Pinpoint the cell where the given text exists, returning its (x, y) midpoint coordinate. 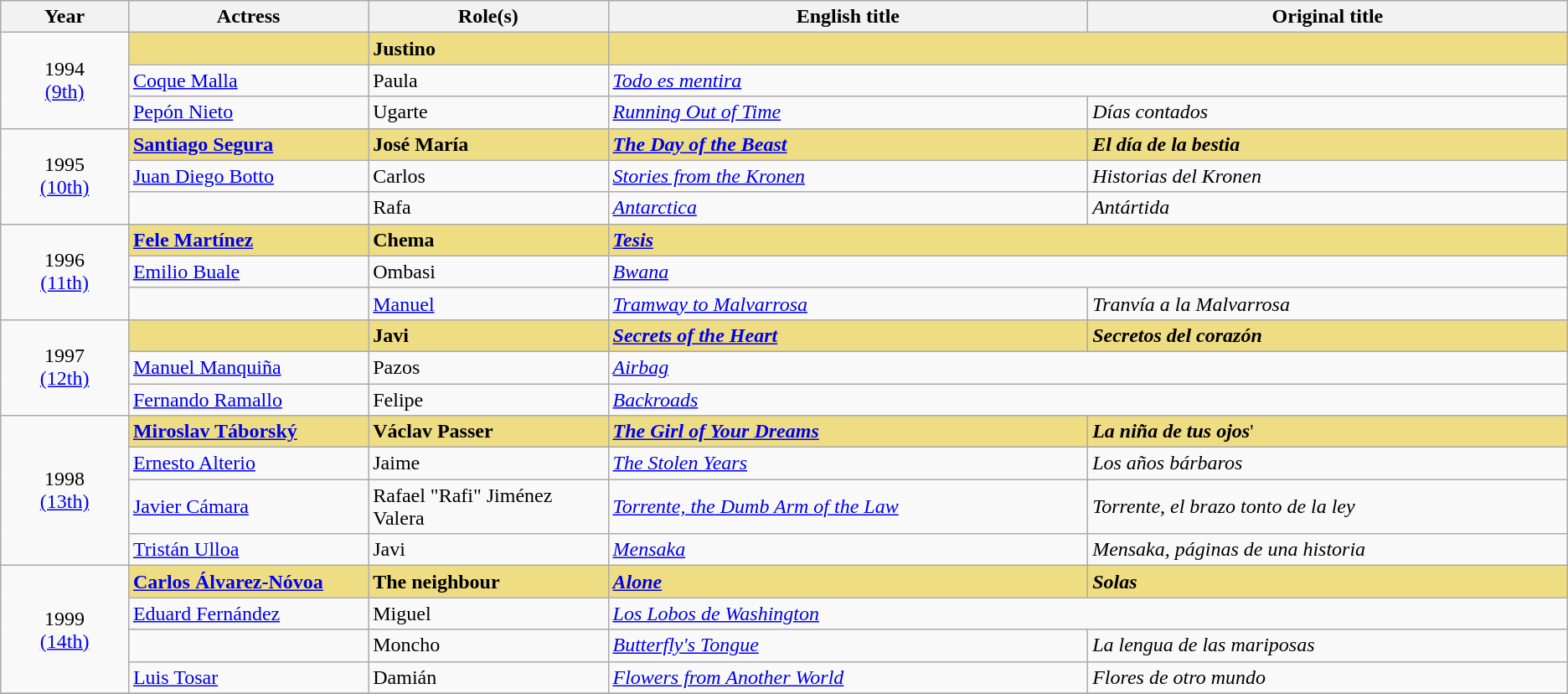
Antarctica (848, 208)
Luis Tosar (248, 677)
1999(14th) (65, 629)
Historias del Kronen (1328, 176)
Flowers from Another World (848, 677)
Coque Malla (248, 80)
Alone (848, 582)
Eduard Fernández (248, 614)
Bwana (1087, 272)
1998(13th) (65, 491)
Butterfly's Tongue (848, 645)
Los Lobos de Washington (1087, 614)
Tristán Ulloa (248, 550)
Juan Diego Botto (248, 176)
Ernesto Alterio (248, 464)
Antártida (1328, 208)
El día de la bestia (1328, 144)
Paula (488, 80)
Chema (488, 240)
Carlos (488, 176)
Fele Martínez (248, 240)
Role(s) (488, 17)
Manuel (488, 303)
Carlos Álvarez-Nóvoa (248, 582)
Flores de otro mundo (1328, 677)
José María (488, 144)
La lengua de las mariposas (1328, 645)
Rafa (488, 208)
Pepón Nieto (248, 112)
Miguel (488, 614)
Emilio Buale (248, 272)
1995(10th) (65, 176)
The Girl of Your Dreams (848, 432)
Los años bárbaros (1328, 464)
Rafael "Rafi" Jiménez Valera (488, 506)
Manuel Manquiña (248, 367)
Tesis (1087, 240)
Airbag (1087, 367)
Secretos del corazón (1328, 335)
Year (65, 17)
Ombasi (488, 272)
The Day of the Beast (848, 144)
1996(11th) (65, 272)
La niña de tus ojos' (1328, 432)
1997(12th) (65, 367)
Original title (1328, 17)
Justino (488, 49)
Running Out of Time (848, 112)
The Stolen Years (848, 464)
Torrente, el brazo tonto de la ley (1328, 506)
Actress (248, 17)
Tramway to Malvarrosa (848, 303)
Santiago Segura (248, 144)
Ugarte (488, 112)
The neighbour (488, 582)
Todo es mentira (1087, 80)
English title (848, 17)
1994(9th) (65, 80)
Solas (1328, 582)
Pazos (488, 367)
Mensaka, páginas de una historia (1328, 550)
Tranvía a la Malvarrosa (1328, 303)
Jaime (488, 464)
Moncho (488, 645)
Felipe (488, 400)
Fernando Ramallo (248, 400)
Secrets of the Heart (848, 335)
Javier Cámara (248, 506)
Mensaka (848, 550)
Torrente, the Dumb Arm of the Law (848, 506)
Václav Passer (488, 432)
Damián (488, 677)
Stories from the Kronen (848, 176)
Miroslav Táborský (248, 432)
Backroads (1087, 400)
Días contados (1328, 112)
